Identify which cell holds the provided text, then report its [X, Y] central coordinate. 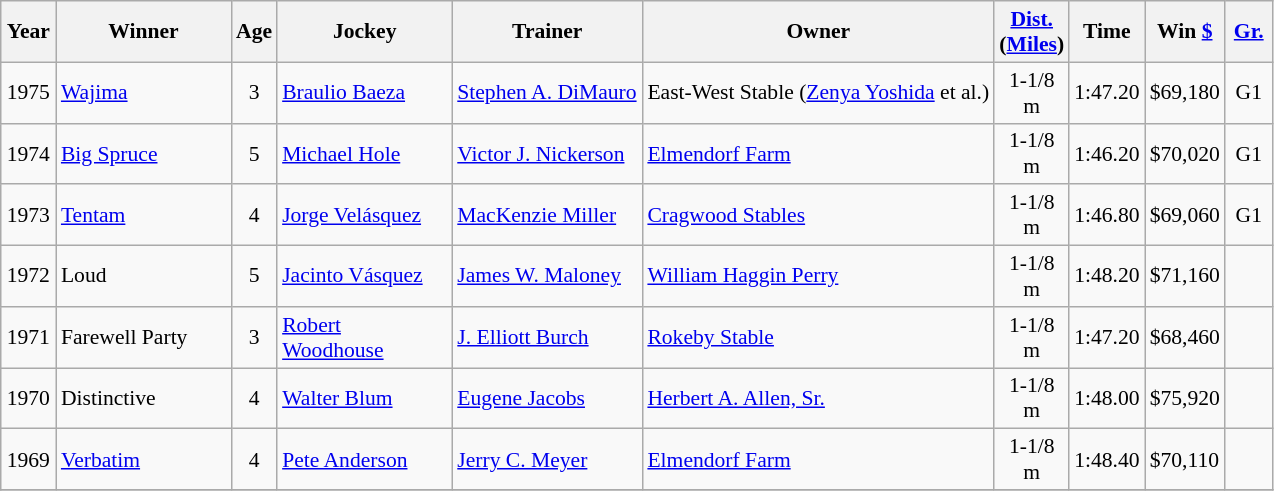
1:46.80 [1106, 216]
1972 [28, 276]
Year [28, 32]
Victor J. Nickerson [547, 154]
$75,920 [1185, 398]
$71,160 [1185, 276]
$69,180 [1185, 92]
East-West Stable (Zenya Yoshida et al.) [818, 92]
1969 [28, 460]
J. Elliott Burch [547, 338]
Jerry C. Meyer [547, 460]
James W. Maloney [547, 276]
Rokeby Stable [818, 338]
1:46.20 [1106, 154]
Big Spruce [144, 154]
1:48.00 [1106, 398]
Jockey [364, 32]
$70,020 [1185, 154]
Loud [144, 276]
1:48.40 [1106, 460]
Walter Blum [364, 398]
William Haggin Perry [818, 276]
1971 [28, 338]
Michael Hole [364, 154]
MacKenzie Miller [547, 216]
Robert Woodhouse [364, 338]
Pete Anderson [364, 460]
Herbert A. Allen, Sr. [818, 398]
1974 [28, 154]
Braulio Baeza [364, 92]
Farewell Party [144, 338]
Winner [144, 32]
1975 [28, 92]
Owner [818, 32]
Trainer [547, 32]
Jacinto Vásquez [364, 276]
$70,110 [1185, 460]
$68,460 [1185, 338]
Cragwood Stables [818, 216]
Gr. [1249, 32]
Tentam [144, 216]
Eugene Jacobs [547, 398]
Wajima [144, 92]
1:48.20 [1106, 276]
$69,060 [1185, 216]
Age [254, 32]
Distinctive [144, 398]
1970 [28, 398]
Time [1106, 32]
Verbatim [144, 460]
1973 [28, 216]
Dist. (Miles) [1032, 32]
Jorge Velásquez [364, 216]
Stephen A. DiMauro [547, 92]
Win $ [1185, 32]
